Extract the [x, y] coordinate from the center of the cell holding the provided text.  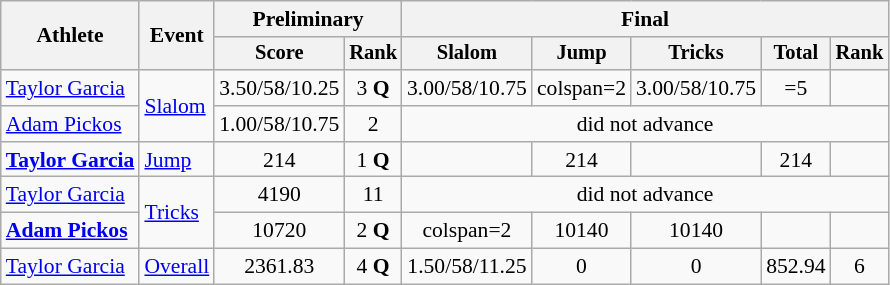
Overall [176, 267]
11 [373, 195]
Total [796, 54]
=5 [796, 88]
852.94 [796, 267]
Final [645, 19]
4190 [279, 195]
4 Q [373, 267]
Score [279, 54]
2 Q [373, 231]
Preliminary [308, 19]
Athlete [70, 36]
6 [860, 267]
3.50/58/10.25 [279, 88]
3 Q [373, 88]
2361.83 [279, 267]
10720 [279, 231]
2 [373, 124]
1 Q [373, 160]
1.00/58/10.75 [279, 124]
Event [176, 36]
1.50/58/11.25 [467, 267]
